Scan for the cell matching the given text and deliver its [X, Y] coordinate at center. 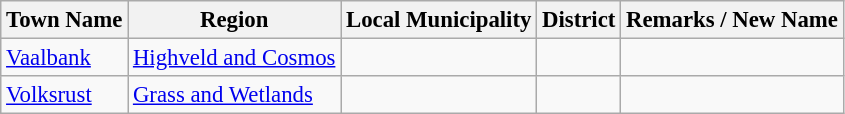
Region [234, 20]
Local Municipality [439, 20]
District [579, 20]
Vaalbank [64, 58]
Remarks / New Name [732, 20]
Town Name [64, 20]
Grass and Wetlands [234, 95]
Highveld and Cosmos [234, 58]
Volksrust [64, 95]
